Output the [X, Y] coordinate of the center of the cell containing the given text.  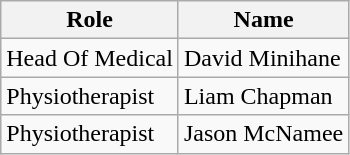
Jason McNamee [263, 134]
Role [90, 20]
Liam Chapman [263, 96]
Name [263, 20]
Head Of Medical [90, 58]
David Minihane [263, 58]
